Determine the (X, Y) coordinate at the center of the cell enclosing the given text.  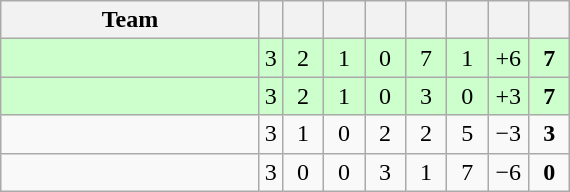
Team (130, 20)
−6 (508, 172)
+3 (508, 96)
−3 (508, 134)
+6 (508, 58)
5 (468, 134)
